Find where the given text appears and provide that cell's center as (x, y) coordinate. 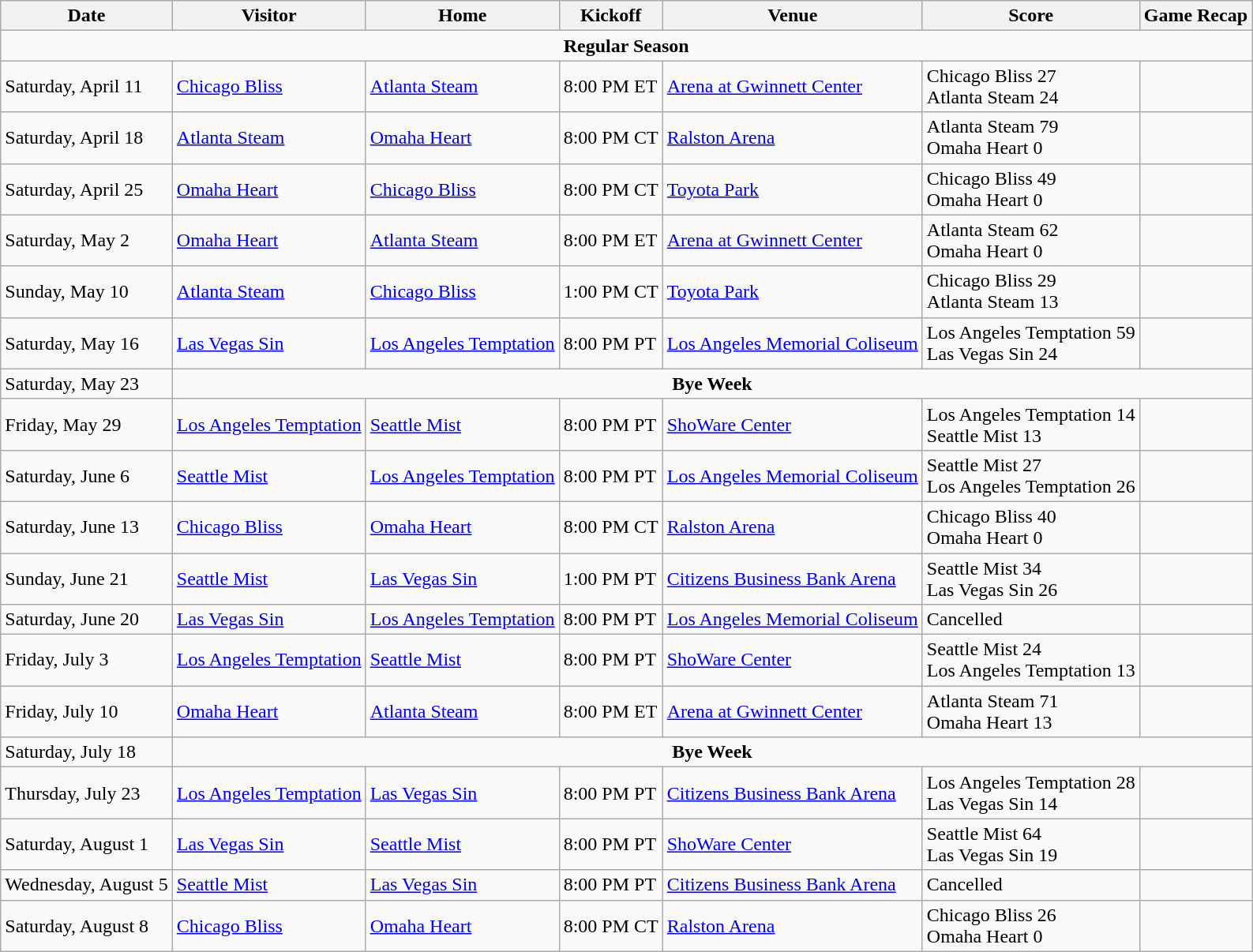
Wednesday, August 5 (87, 885)
Sunday, June 21 (87, 578)
Saturday, May 2 (87, 240)
Los Angeles Temptation 59Las Vegas Sin 24 (1031, 343)
Saturday, April 25 (87, 189)
Saturday, May 23 (87, 384)
Saturday, June 13 (87, 527)
Visitor (268, 16)
Score (1031, 16)
Saturday, August 1 (87, 845)
1:00 PM CT (611, 292)
Atlanta Steam 71Omaha Heart 13 (1031, 712)
Los Angeles Temptation 14Seattle Mist 13 (1031, 425)
Chicago Bliss 29Atlanta Steam 13 (1031, 292)
1:00 PM PT (611, 578)
Friday, July 10 (87, 712)
Atlanta Steam 62Omaha Heart 0 (1031, 240)
Chicago Bliss 40Omaha Heart 0 (1031, 527)
Saturday, April 11 (87, 87)
Game Recap (1195, 16)
Sunday, May 10 (87, 292)
Chicago Bliss 26Omaha Heart 0 (1031, 925)
Seattle Mist 64Las Vegas Sin 19 (1031, 845)
Chicago Bliss 27Atlanta Steam 24 (1031, 87)
Regular Season (627, 46)
Los Angeles Temptation 28Las Vegas Sin 14 (1031, 793)
Saturday, July 18 (87, 752)
Seattle Mist 27Los Angeles Temptation 26 (1031, 475)
Saturday, June 20 (87, 620)
Thursday, July 23 (87, 793)
Atlanta Steam 79Omaha Heart 0 (1031, 137)
Venue (793, 16)
Kickoff (611, 16)
Friday, July 3 (87, 660)
Saturday, June 6 (87, 475)
Date (87, 16)
Seattle Mist 24Los Angeles Temptation 13 (1031, 660)
Saturday, May 16 (87, 343)
Saturday, August 8 (87, 925)
Chicago Bliss 49Omaha Heart 0 (1031, 189)
Friday, May 29 (87, 425)
Seattle Mist 34Las Vegas Sin 26 (1031, 578)
Home (463, 16)
Saturday, April 18 (87, 137)
